Pinpoint the cell where the given text exists, returning its [x, y] midpoint coordinate. 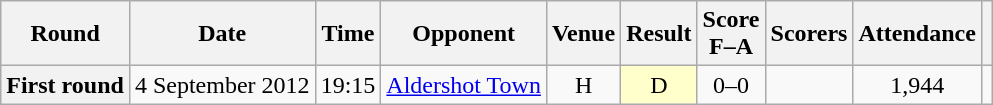
Scorers [809, 34]
Venue [583, 34]
Aldershot Town [464, 85]
D [659, 85]
Time [348, 34]
1,944 [917, 85]
0–0 [731, 85]
H [583, 85]
ScoreF–A [731, 34]
Date [222, 34]
Round [66, 34]
4 September 2012 [222, 85]
Opponent [464, 34]
19:15 [348, 85]
First round [66, 85]
Result [659, 34]
Attendance [917, 34]
